From the cell containing the given text, extract its center point as (X, Y) coordinate. 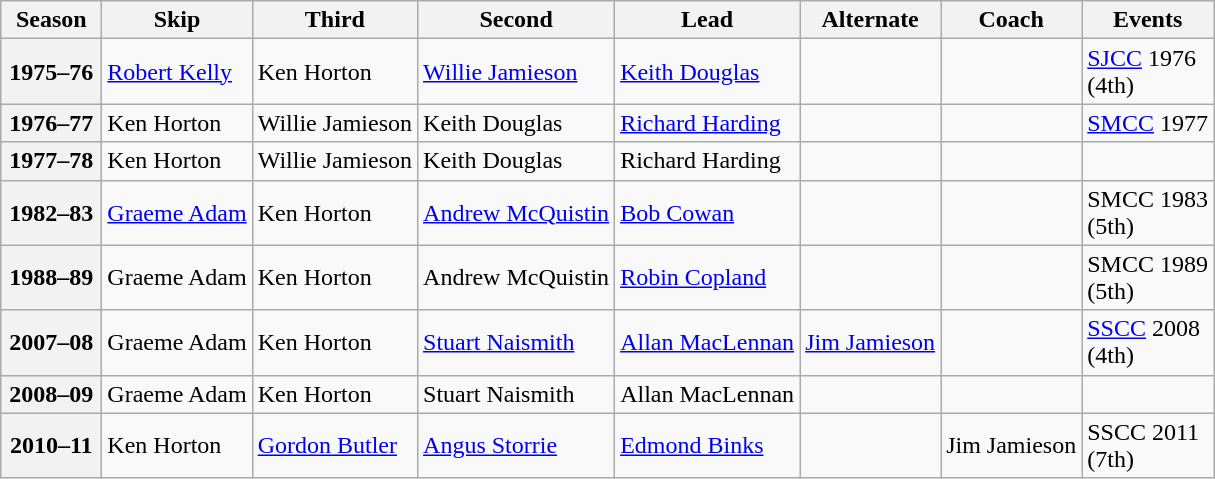
1977–78 (52, 161)
Bob Cowan (708, 212)
SMCC 1977 (1148, 123)
Angus Storrie (516, 446)
SMCC 1989 (5th) (1148, 278)
1975–76 (52, 72)
SSCC 2008 (4th) (1148, 342)
2007–08 (52, 342)
Coach (1012, 20)
1982–83 (52, 212)
2008–09 (52, 394)
SJCC 1976 (4th) (1148, 72)
Events (1148, 20)
Edmond Binks (708, 446)
Season (52, 20)
Gordon Butler (334, 446)
Skip (177, 20)
Robin Copland (708, 278)
Robert Kelly (177, 72)
Alternate (870, 20)
2010–11 (52, 446)
SMCC 1983 (5th) (1148, 212)
Lead (708, 20)
1988–89 (52, 278)
Third (334, 20)
SSCC 2011 (7th) (1148, 446)
Second (516, 20)
1976–77 (52, 123)
